Pinpoint the cell where the given text exists, returning its (x, y) midpoint coordinate. 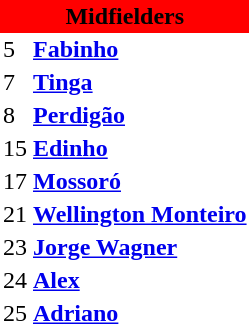
15 (15, 148)
8 (15, 116)
24 (15, 280)
21 (15, 214)
23 (15, 248)
5 (15, 50)
7 (15, 82)
17 (15, 182)
